Provide the [x, y] coordinate of the cell's center where the given text is located.  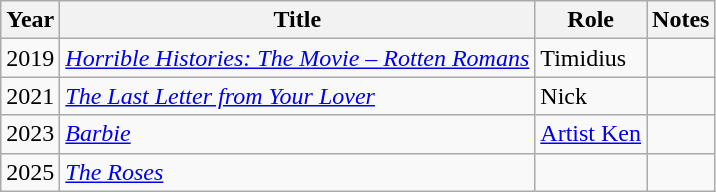
Barbie [298, 134]
Role [591, 20]
Nick [591, 96]
Artist Ken [591, 134]
2025 [30, 172]
Timidius [591, 58]
2021 [30, 96]
Title [298, 20]
Year [30, 20]
Notes [681, 20]
The Roses [298, 172]
The Last Letter from Your Lover [298, 96]
2019 [30, 58]
Horrible Histories: The Movie – Rotten Romans [298, 58]
2023 [30, 134]
